Return the (X, Y) coordinate for the center point of the cell that contains the specified text.  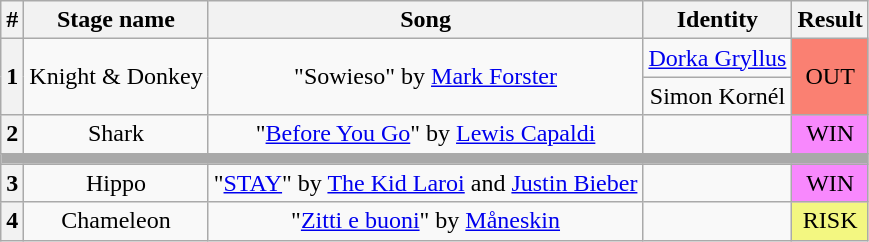
3 (12, 183)
Result (830, 20)
2 (12, 134)
# (12, 20)
Dorka Gryllus (718, 58)
"Before You Go" by Lewis Capaldi (426, 134)
"STAY" by The Kid Laroi and Justin Bieber (426, 183)
Identity (718, 20)
"Sowieso" by Mark Forster (426, 77)
"Zitti e buoni" by Måneskin (426, 221)
1 (12, 77)
Chameleon (116, 221)
4 (12, 221)
RISK (830, 221)
Shark (116, 134)
Hippo (116, 183)
Knight & Donkey (116, 77)
Stage name (116, 20)
Simon Kornél (718, 96)
OUT (830, 77)
Song (426, 20)
